Identify which cell holds the provided text, then report its [x, y] central coordinate. 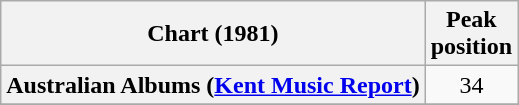
Australian Albums (Kent Music Report) [213, 85]
Peakposition [471, 34]
34 [471, 85]
Chart (1981) [213, 34]
